Search for the cell housing the specified text and yield its [x, y] center coordinate. 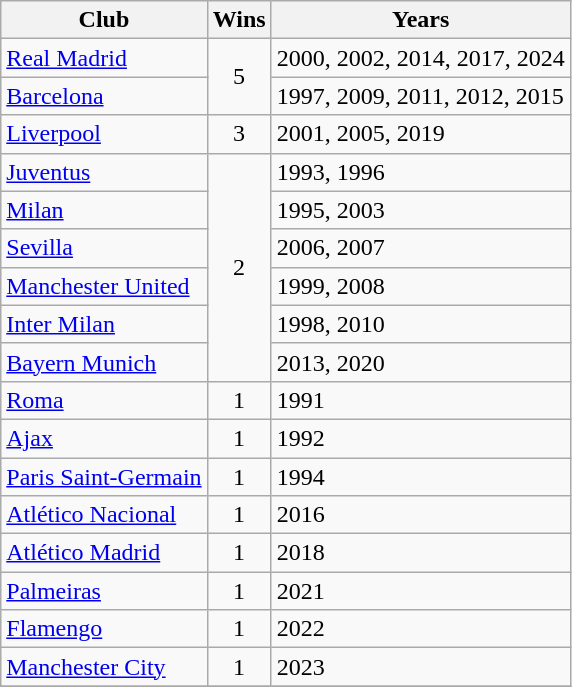
1999, 2008 [420, 286]
1993, 1996 [420, 172]
2016 [420, 515]
1991 [420, 400]
1994 [420, 477]
2013, 2020 [420, 362]
Flamengo [104, 629]
Roma [104, 400]
Wins [239, 20]
Barcelona [104, 96]
Ajax [104, 438]
1995, 2003 [420, 210]
2023 [420, 667]
Paris Saint-Germain [104, 477]
Years [420, 20]
2000, 2002, 2014, 2017, 2024 [420, 58]
Inter Milan [104, 324]
2021 [420, 591]
1992 [420, 438]
2006, 2007 [420, 248]
Manchester United [104, 286]
2018 [420, 553]
Liverpool [104, 134]
2001, 2005, 2019 [420, 134]
Manchester City [104, 667]
Bayern Munich [104, 362]
Atlético Madrid [104, 553]
2 [239, 267]
Real Madrid [104, 58]
Juventus [104, 172]
Club [104, 20]
Atlético Nacional [104, 515]
1997, 2009, 2011, 2012, 2015 [420, 96]
2022 [420, 629]
Sevilla [104, 248]
Palmeiras [104, 591]
3 [239, 134]
1998, 2010 [420, 324]
Milan [104, 210]
5 [239, 77]
